Locate the cell with the specified text and output its (X, Y) center coordinate. 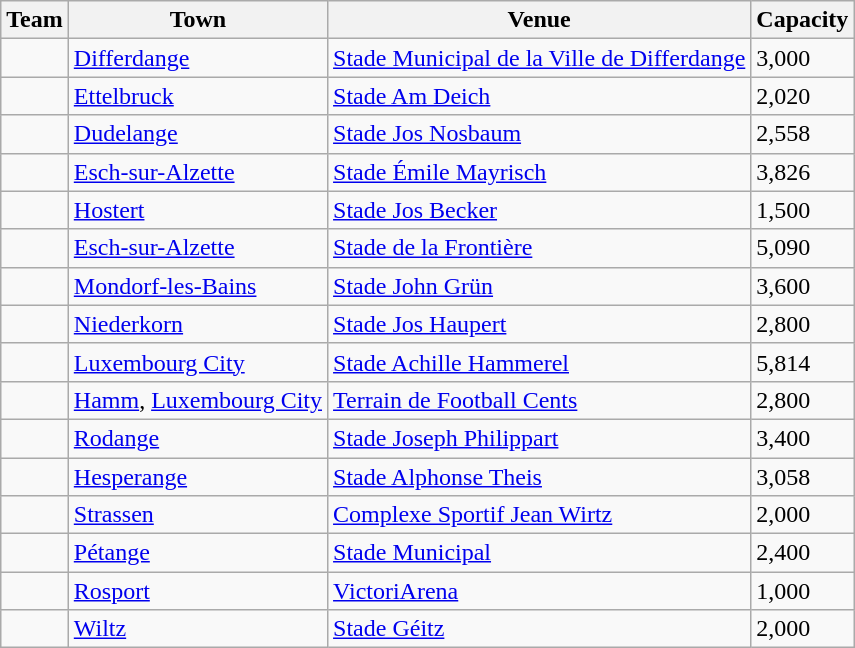
Hesperange (198, 477)
Terrain de Football Cents (540, 400)
3,826 (802, 172)
Stade Émile Mayrisch (540, 172)
Dudelange (198, 134)
Stade de la Frontière (540, 248)
Luxembourg City (198, 362)
Capacity (802, 20)
Stade Jos Nosbaum (540, 134)
Stade Municipal (540, 553)
Stade Géitz (540, 629)
Stade Am Deich (540, 96)
2,558 (802, 134)
Pétange (198, 553)
Ettelbruck (198, 96)
Venue (540, 20)
Niederkorn (198, 324)
Stade Joseph Philippart (540, 438)
Complexe Sportif Jean Wirtz (540, 515)
Strassen (198, 515)
Differdange (198, 58)
Team (35, 20)
3,000 (802, 58)
3,600 (802, 286)
5,090 (802, 248)
3,058 (802, 477)
Rosport (198, 591)
Stade Achille Hammerel (540, 362)
5,814 (802, 362)
Wiltz (198, 629)
3,400 (802, 438)
Stade Jos Becker (540, 210)
Town (198, 20)
1,000 (802, 591)
Hostert (198, 210)
Stade Jos Haupert (540, 324)
2,020 (802, 96)
Stade John Grün (540, 286)
1,500 (802, 210)
Stade Alphonse Theis (540, 477)
VictoriArena (540, 591)
Stade Municipal de la Ville de Differdange (540, 58)
2,400 (802, 553)
Hamm, Luxembourg City (198, 400)
Mondorf-les-Bains (198, 286)
Rodange (198, 438)
